Capture the cell that displays the provided text and extract its [x, y] central coordinate. 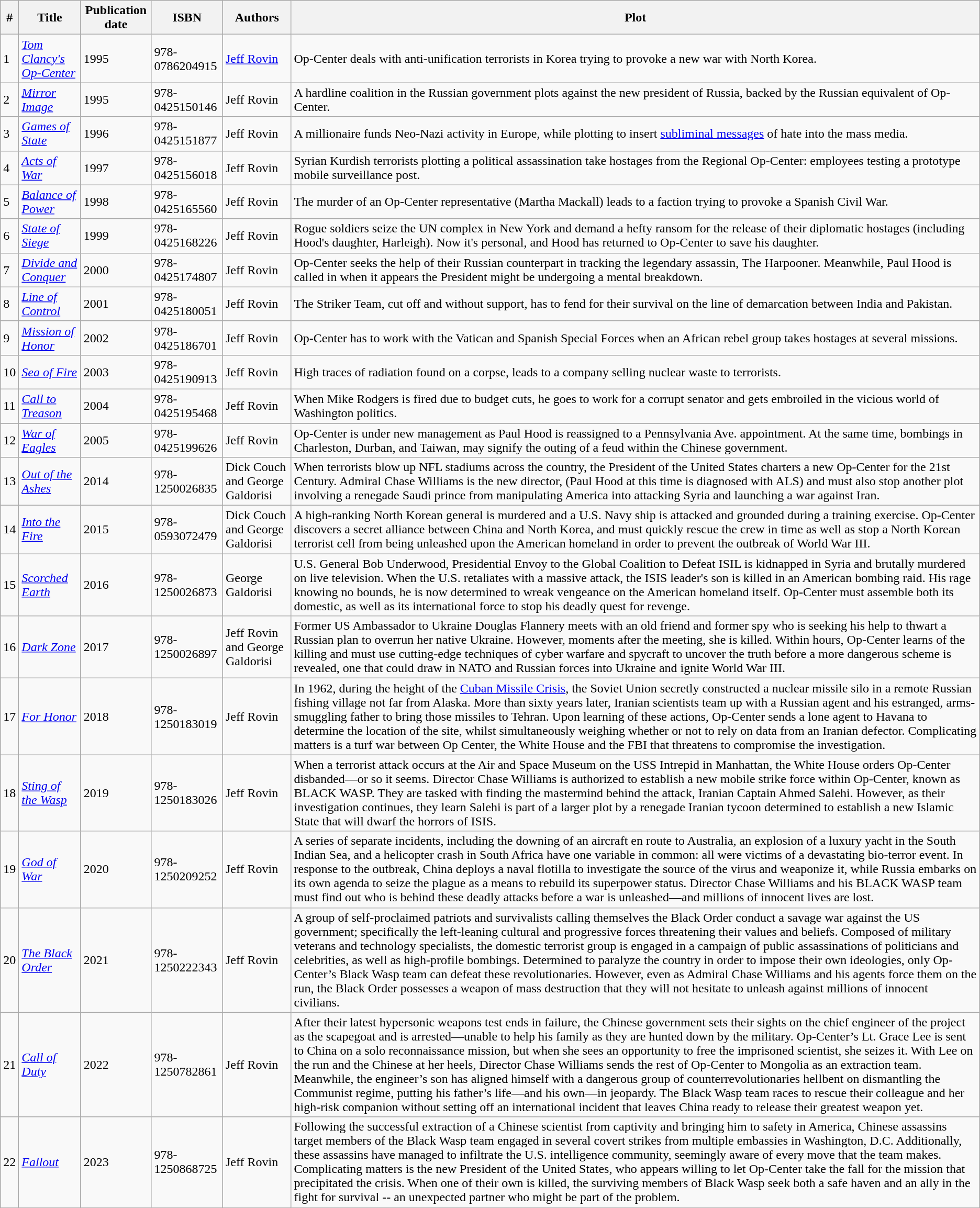
2018 [116, 717]
978-0425151877 [187, 134]
Op-Center deals with anti-unification terrorists in Korea trying to provoke a new war with North Korea. [636, 59]
Fallout [50, 1162]
2004 [116, 406]
A hardline coalition in the Russian government plots against the new president of Russia, backed by the Russian equivalent of Op-Center. [636, 99]
Jeff Rovin and George Galdorisi [257, 647]
2016 [116, 585]
Dark Zone [50, 647]
Tom Clancy's Op-Center [50, 59]
Acts of War [50, 167]
978-1250782861 [187, 1065]
Line of Control [50, 304]
For Honor [50, 717]
The Striker Team, cut off and without support, has to fend for their survival on the line of demarcation between India and Pakistan. [636, 304]
8 [9, 304]
14 [9, 530]
Mirror Image [50, 99]
Op-Center has to work with the Vatican and Spanish Special Forces when an African rebel group takes hostages at several missions. [636, 338]
2020 [116, 869]
978-0425168226 [187, 236]
978-0425165560 [187, 202]
1999 [116, 236]
9 [9, 338]
2017 [116, 647]
7 [9, 270]
18 [9, 793]
15 [9, 585]
1998 [116, 202]
978-1250209252 [187, 869]
Scorched Earth [50, 585]
17 [9, 717]
978-0425199626 [187, 440]
20 [9, 960]
978-0786204915 [187, 59]
The murder of an Op-Center representative (Martha Mackall) leads to a faction trying to provoke a Spanish Civil War. [636, 202]
ISBN [187, 18]
# [9, 18]
12 [9, 440]
2001 [116, 304]
978-1250026873 [187, 585]
1997 [116, 167]
13 [9, 482]
2023 [116, 1162]
4 [9, 167]
978-1250026897 [187, 647]
Balance of Power [50, 202]
Sea of Fire [50, 372]
2 [9, 99]
State of Siege [50, 236]
21 [9, 1065]
978-0425186701 [187, 338]
George Galdorisi [257, 585]
2000 [116, 270]
A millionaire funds Neo-Nazi activity in Europe, while plotting to insert subliminal messages of hate into the mass media. [636, 134]
War of Eagles [50, 440]
2019 [116, 793]
Into the Fire [50, 530]
Title [50, 18]
2003 [116, 372]
978-0593072479 [187, 530]
Sting of the Wasp [50, 793]
2015 [116, 530]
The Black Order [50, 960]
978-0425174807 [187, 270]
2014 [116, 482]
6 [9, 236]
11 [9, 406]
978-0425180051 [187, 304]
978-1250026835 [187, 482]
High traces of radiation found on a corpse, leads to a company selling nuclear waste to terrorists. [636, 372]
978-0425150146 [187, 99]
When Mike Rodgers is fired due to budget cuts, he goes to work for a corrupt senator and gets embroiled in the vicious world of Washington politics. [636, 406]
2002 [116, 338]
2005 [116, 440]
Mission of Honor [50, 338]
Plot [636, 18]
Call of Duty [50, 1065]
5 [9, 202]
22 [9, 1162]
Authors [257, 18]
Call to Treason [50, 406]
19 [9, 869]
2021 [116, 960]
Divide and Conquer [50, 270]
Out of the Ashes [50, 482]
16 [9, 647]
Publication date [116, 18]
978-1250222343 [187, 960]
Games of State [50, 134]
God of War [50, 869]
1996 [116, 134]
1 [9, 59]
978-0425190913 [187, 372]
978-1250868725 [187, 1162]
978-0425195468 [187, 406]
10 [9, 372]
978-1250183026 [187, 793]
2022 [116, 1065]
3 [9, 134]
978-1250183019 [187, 717]
978-0425156018 [187, 167]
